Return (x, y) of the center of cell containing provided text 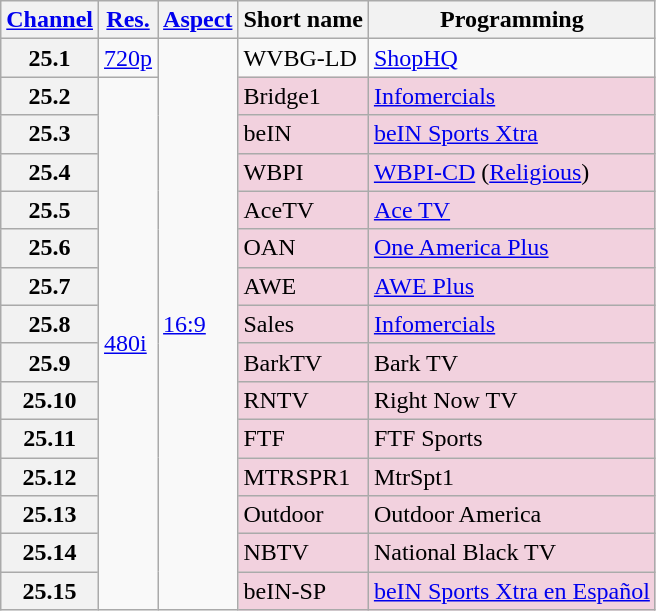
beIN (303, 134)
NBTV (303, 553)
Ace TV (512, 210)
25.1 (50, 58)
Aspect (198, 20)
FTF (303, 438)
AWE (303, 286)
720p (128, 58)
Channel (50, 20)
MtrSpt1 (512, 477)
25.7 (50, 286)
WVBG-LD (303, 58)
25.5 (50, 210)
beIN Sports Xtra en Español (512, 591)
25.11 (50, 438)
AWE Plus (512, 286)
25.9 (50, 362)
FTF Sports (512, 438)
Short name (303, 20)
ShopHQ (512, 58)
beIN-SP (303, 591)
RNTV (303, 400)
AceTV (303, 210)
BarkTV (303, 362)
beIN Sports Xtra (512, 134)
25.15 (50, 591)
OAN (303, 248)
Outdoor (303, 515)
25.13 (50, 515)
25.12 (50, 477)
Programming (512, 20)
Bark TV (512, 362)
WBPI (303, 172)
25.4 (50, 172)
25.8 (50, 324)
25.10 (50, 400)
Bridge1 (303, 96)
MTRSPR1 (303, 477)
25.6 (50, 248)
One America Plus (512, 248)
25.3 (50, 134)
480i (128, 344)
Outdoor America (512, 515)
Sales (303, 324)
WBPI-CD (Religious) (512, 172)
25.14 (50, 553)
Right Now TV (512, 400)
Res. (128, 20)
National Black TV (512, 553)
25.2 (50, 96)
16:9 (198, 324)
